Output the [x, y] coordinate of the center of the cell containing the given text.  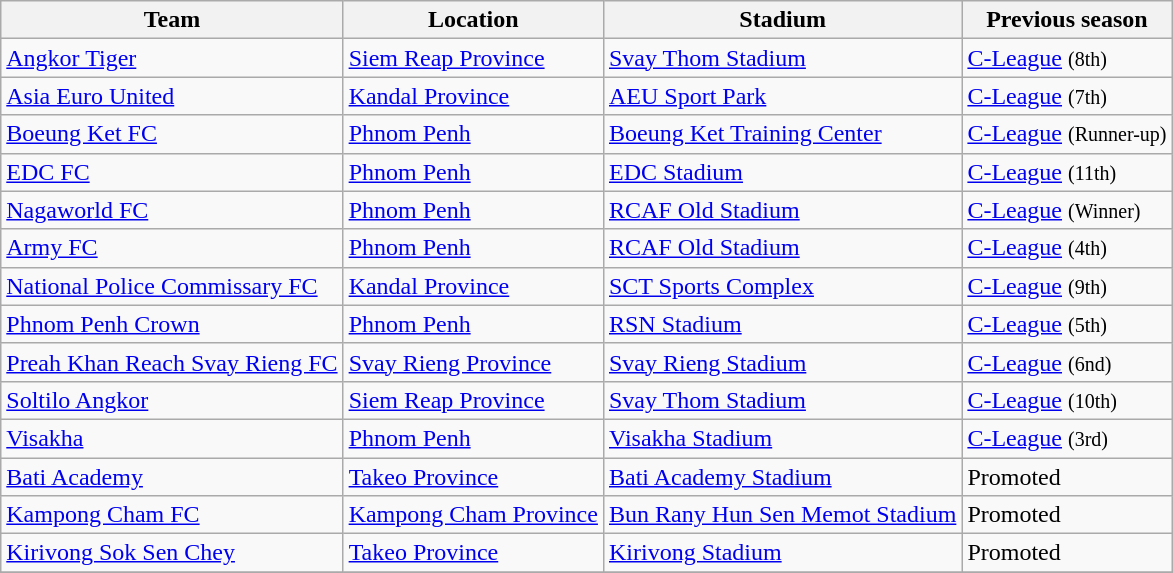
Svay Rieng Province [473, 362]
Soltilo Angkor [172, 400]
Phnom Penh Crown [172, 324]
Boeung Ket Training Center [782, 134]
C-League (3rd) [1067, 438]
AEU Sport Park [782, 96]
Kirivong Sok Sen Chey [172, 553]
C-League (9th) [1067, 286]
Stadium [782, 20]
C-League (Winner) [1067, 210]
Bati Academy [172, 477]
Previous season [1067, 20]
Boeung Ket FC [172, 134]
Kirivong Stadium [782, 553]
C-League (11th) [1067, 172]
EDC Stadium [782, 172]
EDC FC [172, 172]
Asia Euro United [172, 96]
Nagaworld FC [172, 210]
Kampong Cham FC [172, 515]
Angkor Tiger [172, 58]
C-League (6nd) [1067, 362]
Preah Khan Reach Svay Rieng FC [172, 362]
Team [172, 20]
Visakha Stadium [782, 438]
Svay Rieng Stadium [782, 362]
C-League (4th) [1067, 248]
C-League (10th) [1067, 400]
Army FC [172, 248]
RSN Stadium [782, 324]
National Police Commissary FC [172, 286]
C-League (7th) [1067, 96]
Location [473, 20]
C-League (8th) [1067, 58]
Visakha [172, 438]
Kampong Cham Province [473, 515]
C-League (5th) [1067, 324]
C-League (Runner-up) [1067, 134]
Bati Academy Stadium [782, 477]
Bun Rany Hun Sen Memot Stadium [782, 515]
SCT Sports Complex [782, 286]
